Detect which cell encompasses the target text, then output its [x, y] center coordinate. 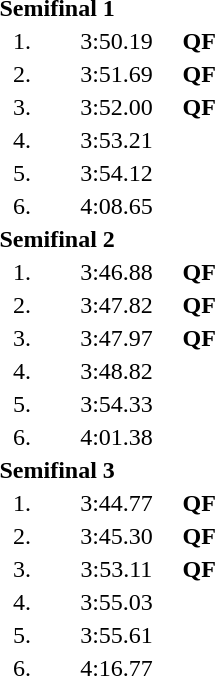
3:53.11 [116, 569]
3:48.82 [116, 371]
3:47.97 [116, 338]
3:47.82 [116, 305]
3:55.61 [116, 635]
3:45.30 [116, 536]
4:01.38 [116, 437]
4:08.65 [116, 206]
3:53.21 [116, 140]
3:46.88 [116, 272]
3:52.00 [116, 107]
3:50.19 [116, 41]
3:54.12 [116, 173]
3:55.03 [116, 602]
3:51.69 [116, 74]
3:44.77 [116, 503]
3:54.33 [116, 404]
